Return the [X, Y] coordinate for the center point of the cell that contains the specified text.  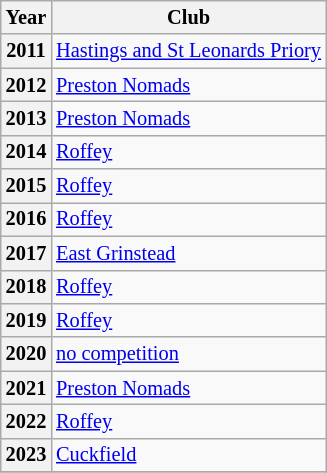
2012 [26, 85]
Cuckfield [188, 455]
2018 [26, 287]
2014 [26, 152]
East Grinstead [188, 253]
2023 [26, 455]
no competition [188, 354]
Hastings and St Leonards Priory [188, 51]
2019 [26, 320]
2020 [26, 354]
2022 [26, 421]
2013 [26, 118]
2016 [26, 219]
2017 [26, 253]
Year [26, 17]
Club [188, 17]
2011 [26, 51]
2015 [26, 186]
2021 [26, 388]
